Detect which cell encompasses the target text, then output its (X, Y) center coordinate. 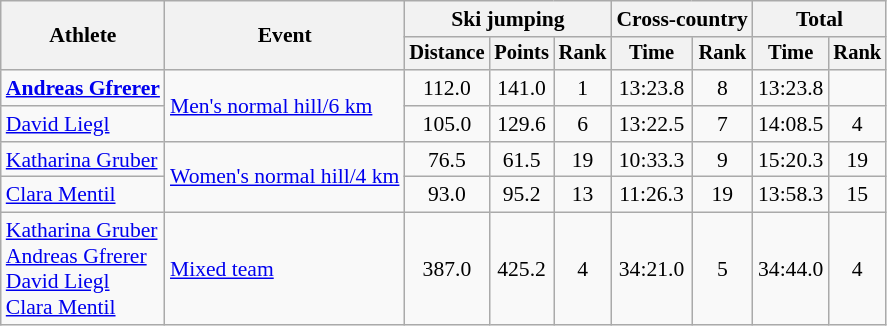
5 (722, 269)
15:20.3 (790, 160)
13:22.5 (651, 124)
61.5 (521, 160)
34:44.0 (790, 269)
Event (285, 36)
David Liegl (83, 124)
Distance (446, 54)
15 (857, 195)
Cross-country (682, 19)
93.0 (446, 195)
13:58.3 (790, 195)
Women's normal hill/4 km (285, 178)
425.2 (521, 269)
6 (583, 124)
105.0 (446, 124)
Total (820, 19)
76.5 (446, 160)
Men's normal hill/6 km (285, 106)
Athlete (83, 36)
Andreas Gfrerer (83, 88)
Points (521, 54)
Clara Mentil (83, 195)
Mixed team (285, 269)
1 (583, 88)
Ski jumping (508, 19)
13 (583, 195)
14:08.5 (790, 124)
387.0 (446, 269)
9 (722, 160)
112.0 (446, 88)
7 (722, 124)
34:21.0 (651, 269)
141.0 (521, 88)
Katharina Gruber (83, 160)
95.2 (521, 195)
129.6 (521, 124)
10:33.3 (651, 160)
11:26.3 (651, 195)
8 (722, 88)
Katharina GruberAndreas GfrererDavid LieglClara Mentil (83, 269)
